Pinpoint the cell where the given text exists, returning its (X, Y) midpoint coordinate. 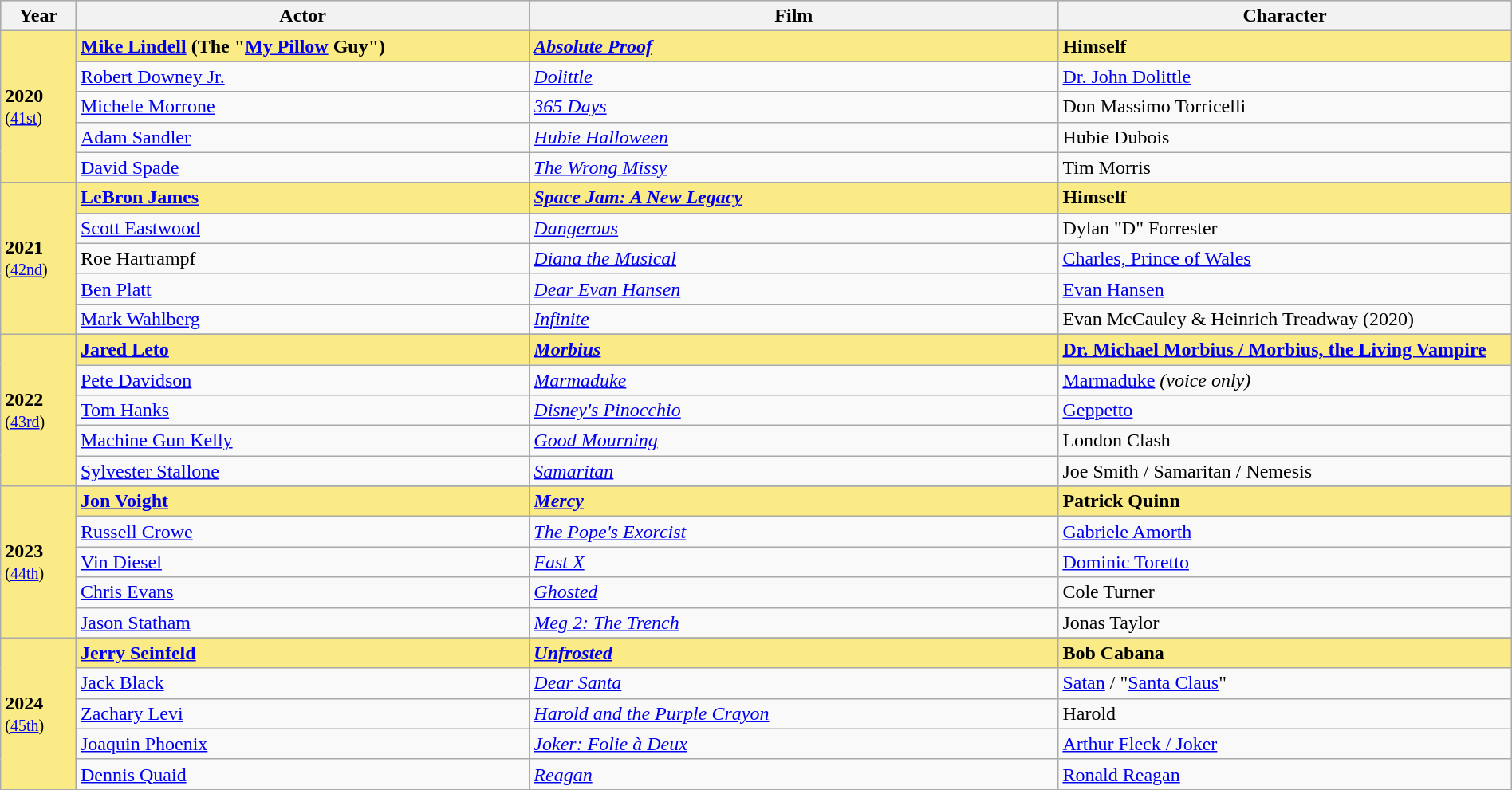
365 Days (794, 107)
Vin Diesel (302, 562)
Evan McCauley & Heinrich Treadway (2020) (1285, 319)
Samaritan (794, 471)
Character (1285, 16)
Ronald Reagan (1285, 774)
Mike Lindell (The "My Pillow Guy") (302, 46)
Mark Wahlberg (302, 319)
Fast X (794, 562)
Jared Leto (302, 349)
Patrick Quinn (1285, 501)
2021(42nd) (38, 258)
Hubie Dubois (1285, 137)
Harold (1285, 713)
Ben Platt (302, 289)
Dear Evan Hansen (794, 289)
Scott Eastwood (302, 228)
Bob Cabana (1285, 653)
Dr. John Dolittle (1285, 77)
Don Massimo Torricelli (1285, 107)
Geppetto (1285, 411)
Robert Downey Jr. (302, 77)
Year (38, 16)
Adam Sandler (302, 137)
The Wrong Missy (794, 167)
David Spade (302, 167)
Dennis Quaid (302, 774)
Unfrosted (794, 653)
Zachary Levi (302, 713)
Meg 2: The Trench (794, 623)
Dear Santa (794, 683)
Joaquin Phoenix (302, 744)
Dangerous (794, 228)
Charles, Prince of Wales (1285, 258)
Marmaduke (794, 380)
Jerry Seinfeld (302, 653)
Gabriele Amorth (1285, 532)
2024(45th) (38, 713)
Space Jam: A New Legacy (794, 198)
Michele Morrone (302, 107)
Dolittle (794, 77)
Good Mourning (794, 441)
Dr. Michael Morbius / Morbius, the Living Vampire (1285, 349)
Actor (302, 16)
Reagan (794, 774)
Harold and the Purple Crayon (794, 713)
Arthur Fleck / Joker (1285, 744)
2022(43rd) (38, 410)
Film (794, 16)
2020(41st) (38, 107)
Jonas Taylor (1285, 623)
London Clash (1285, 441)
Sylvester Stallone (302, 471)
Absolute Proof (794, 46)
Morbius (794, 349)
Chris Evans (302, 592)
Satan / "Santa Claus" (1285, 683)
Ghosted (794, 592)
The Pope's Exorcist (794, 532)
Dominic Toretto (1285, 562)
LeBron James (302, 198)
Evan Hansen (1285, 289)
Disney's Pinocchio (794, 411)
Pete Davidson (302, 380)
Mercy (794, 501)
Jack Black (302, 683)
Tom Hanks (302, 411)
Russell Crowe (302, 532)
Roe Hartrampf (302, 258)
2023(44th) (38, 562)
Jason Statham (302, 623)
Tim Morris (1285, 167)
Jon Voight (302, 501)
Machine Gun Kelly (302, 441)
Marmaduke (voice only) (1285, 380)
Infinite (794, 319)
Cole Turner (1285, 592)
Diana the Musical (794, 258)
Dylan "D" Forrester (1285, 228)
Hubie Halloween (794, 137)
Joe Smith / Samaritan / Nemesis (1285, 471)
Joker: Folie à Deux (794, 744)
